Determine the (X, Y) coordinate at the center of the cell enclosing the given text.  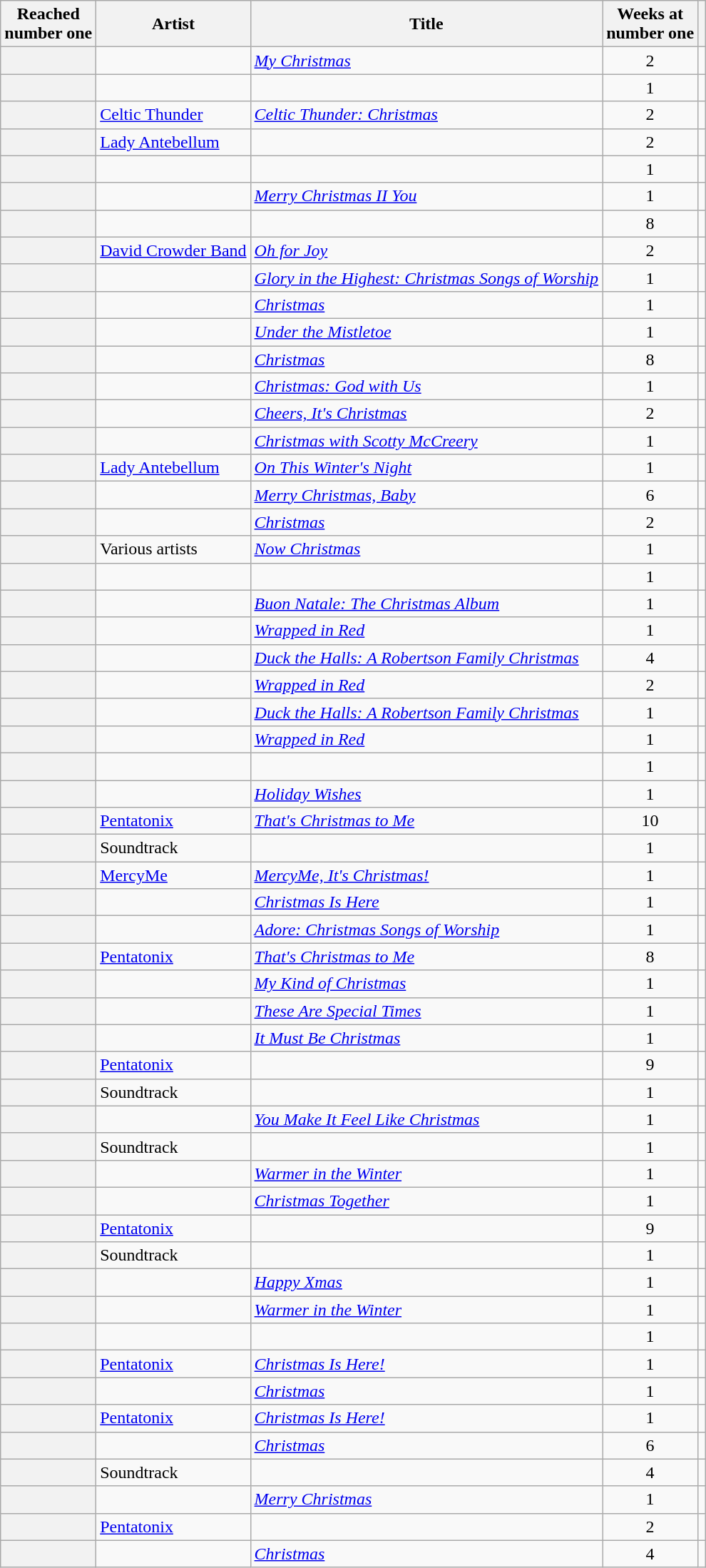
Christmas Together (426, 1201)
MercyMe (173, 875)
Christmas: God with Us (426, 387)
On This Winter's Night (426, 468)
It Must Be Christmas (426, 1038)
Merry Christmas II You (426, 196)
These Are Special Times (426, 1011)
Artist (173, 24)
Reachednumber one (48, 24)
10 (650, 821)
Happy Xmas (426, 1283)
Weeks atnumber one (650, 24)
Christmas with Scotty McCreery (426, 441)
Oh for Joy (426, 250)
Merry Christmas, Baby (426, 495)
Now Christmas (426, 549)
Title (426, 24)
Buon Natale: The Christmas Album (426, 604)
Holiday Wishes (426, 794)
Cheers, It's Christmas (426, 414)
Christmas Is Here (426, 902)
Merry Christmas (426, 1500)
Under the Mistletoe (426, 332)
David Crowder Band (173, 250)
Celtic Thunder: Christmas (426, 115)
You Make It Feel Like Christmas (426, 1119)
Glory in the Highest: Christmas Songs of Worship (426, 278)
My Kind of Christmas (426, 984)
My Christmas (426, 61)
Celtic Thunder (173, 115)
Adore: Christmas Songs of Worship (426, 930)
Various artists (173, 549)
MercyMe, It's Christmas! (426, 875)
